Capture the cell that displays the provided text and extract its [X, Y] central coordinate. 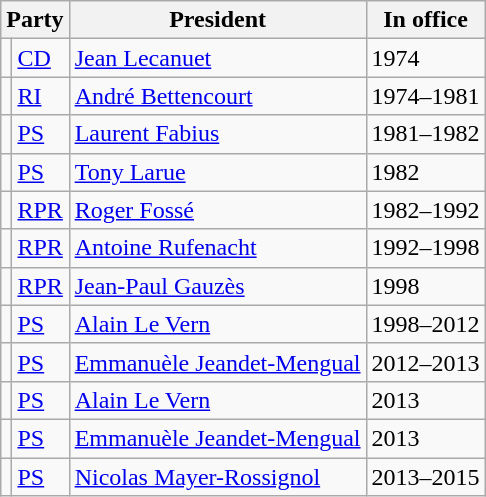
In office [426, 20]
Antoine Rufenacht [218, 248]
Nicolas Mayer-Rossignol [218, 477]
Roger Fossé [218, 210]
Party [35, 20]
RI [40, 96]
CD [40, 58]
Laurent Fabius [218, 134]
1998 [426, 286]
1982 [426, 172]
1998–2012 [426, 324]
1974–1981 [426, 96]
André Bettencourt [218, 96]
Jean Lecanuet [218, 58]
1981–1982 [426, 134]
President [218, 20]
2013–2015 [426, 477]
2012–2013 [426, 362]
1992–1998 [426, 248]
1982–1992 [426, 210]
Jean-Paul Gauzès [218, 286]
1974 [426, 58]
Tony Larue [218, 172]
